Return the [x, y] coordinate for the center point of the cell that contains the specified text.  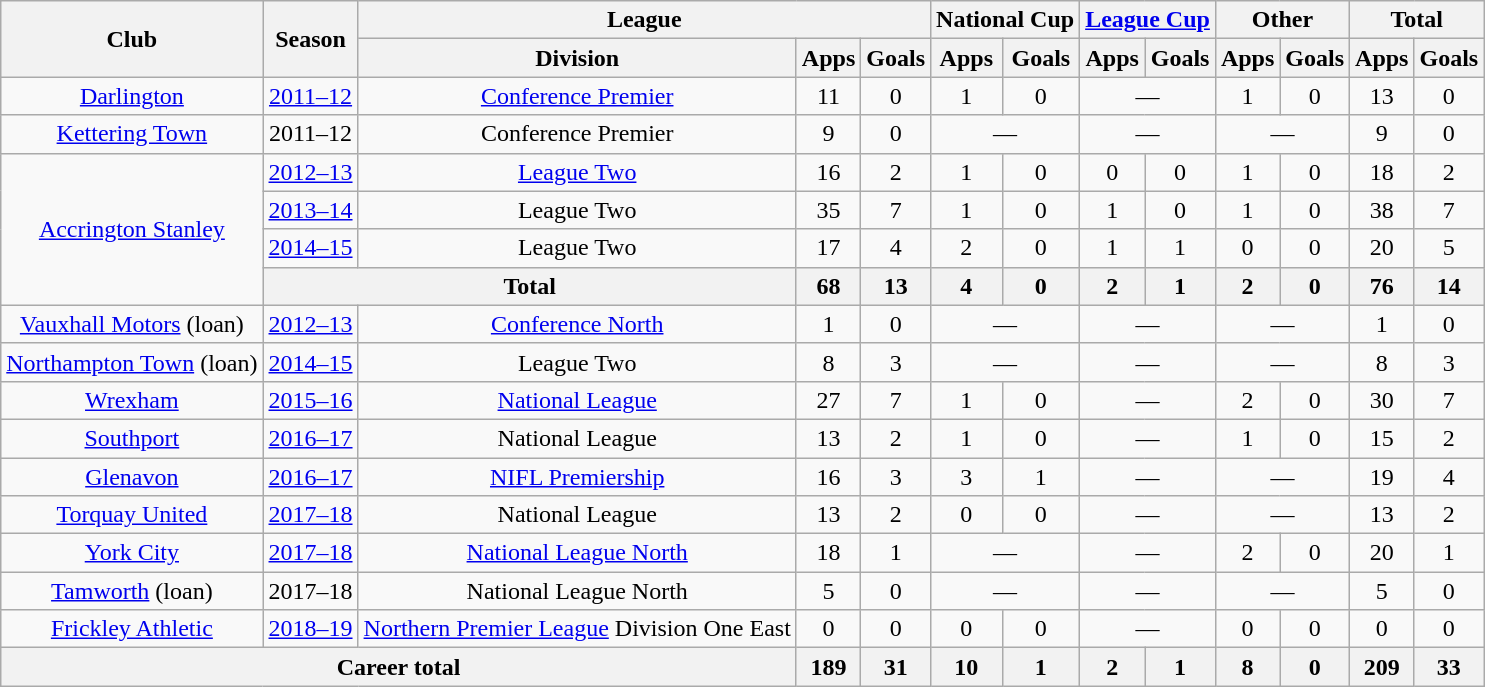
Career total [399, 667]
Tamworth (loan) [132, 591]
27 [828, 400]
15 [1382, 438]
Other [1282, 20]
19 [1382, 477]
68 [828, 286]
2013–14 [310, 210]
Vauxhall Motors (loan) [132, 324]
Torquay United [132, 515]
Northern Premier League Division One East [577, 629]
Wrexham [132, 400]
Northampton Town (loan) [132, 362]
31 [896, 667]
17 [828, 248]
Accrington Stanley [132, 229]
Kettering Town [132, 134]
189 [828, 667]
38 [1382, 210]
League [644, 20]
76 [1382, 286]
10 [967, 667]
2015–16 [310, 400]
National Cup [1006, 20]
League Cup [1148, 20]
Frickley Athletic [132, 629]
Club [132, 39]
35 [828, 210]
Darlington [132, 96]
Season [310, 39]
Glenavon [132, 477]
14 [1449, 286]
York City [132, 553]
Conference North [577, 324]
11 [828, 96]
NIFL Premiership [577, 477]
209 [1382, 667]
33 [1449, 667]
30 [1382, 400]
2018–19 [310, 629]
Southport [132, 438]
Division [577, 58]
